Scan for the cell matching the given text and deliver its [x, y] coordinate at center. 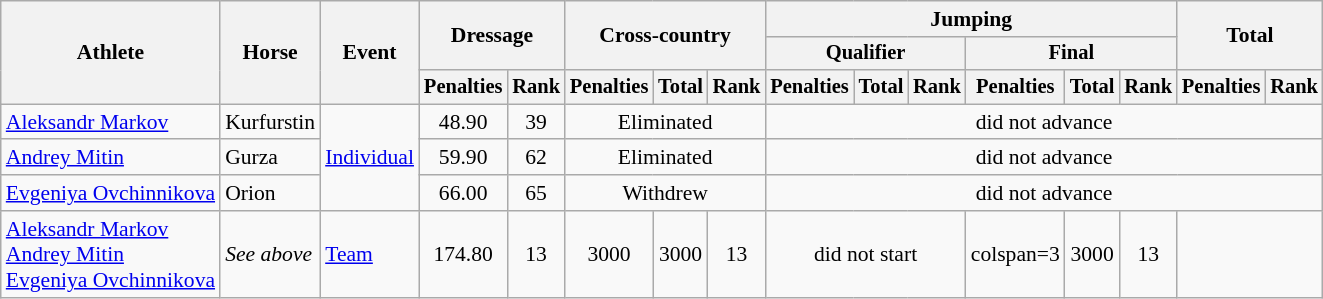
62 [536, 158]
Final [1072, 54]
48.90 [463, 122]
did not start [865, 254]
174.80 [463, 254]
Jumping [971, 19]
See above [270, 254]
Team [370, 254]
59.90 [463, 158]
66.00 [463, 193]
Orion [270, 193]
65 [536, 193]
Evgeniya Ovchinnikova [110, 193]
Cross-country [665, 36]
39 [536, 122]
Andrey Mitin [110, 158]
Qualifier [865, 54]
Individual [370, 158]
Event [370, 52]
colspan=3 [1016, 254]
Dressage [492, 36]
Gurza [270, 158]
Withdrew [665, 193]
Horse [270, 52]
Athlete [110, 52]
Aleksandr Markov [110, 122]
Kurfurstin [270, 122]
Aleksandr MarkovAndrey MitinEvgeniya Ovchinnikova [110, 254]
